Determine the (X, Y) coordinate at the center of the cell enclosing the given text.  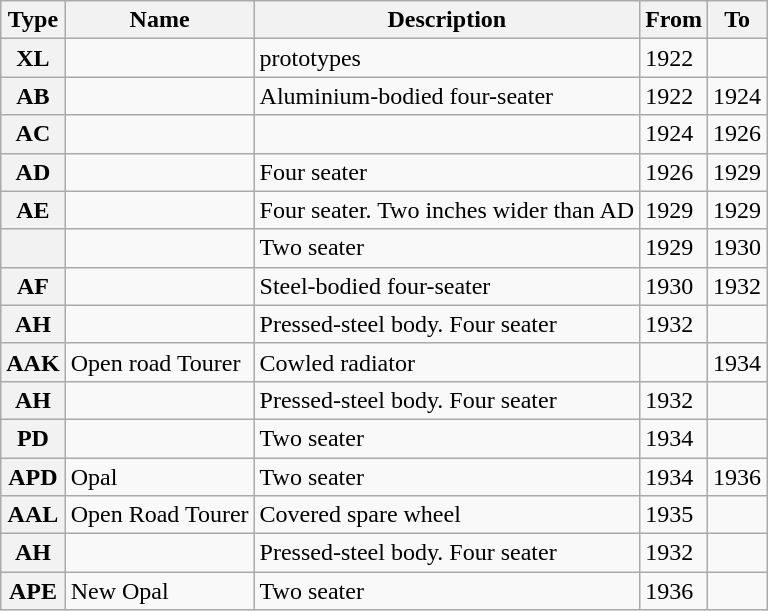
PD (33, 438)
AAL (33, 515)
Four seater. Two inches wider than AD (447, 210)
AB (33, 96)
AD (33, 172)
APD (33, 477)
To (738, 20)
Cowled radiator (447, 362)
Four seater (447, 172)
1935 (674, 515)
Open Road Tourer (160, 515)
Covered spare wheel (447, 515)
AE (33, 210)
XL (33, 58)
New Opal (160, 591)
Type (33, 20)
Opal (160, 477)
Description (447, 20)
APE (33, 591)
prototypes (447, 58)
Open road Tourer (160, 362)
AC (33, 134)
Aluminium-bodied four-seater (447, 96)
AF (33, 286)
AAK (33, 362)
Steel-bodied four-seater (447, 286)
Name (160, 20)
From (674, 20)
